From the cell containing the given text, extract its center point as [X, Y] coordinate. 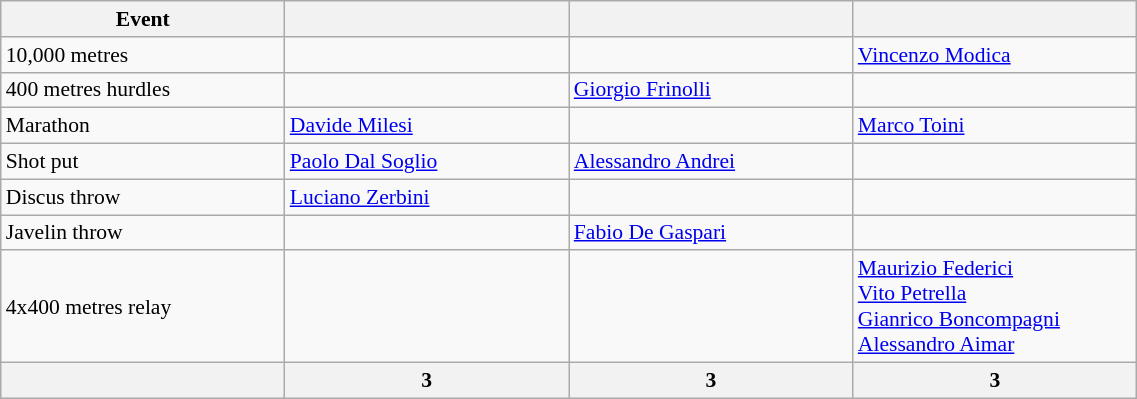
Davide Milesi [427, 126]
Alessandro Andrei [711, 162]
Vincenzo Modica [995, 55]
10,000 metres [143, 55]
Fabio De Gaspari [711, 233]
Maurizio FedericiVito PetrellaGianrico BoncompagniAlessandro Aimar [995, 307]
Event [143, 19]
Discus throw [143, 197]
Luciano Zerbini [427, 197]
4x400 metres relay [143, 307]
Marco Toini [995, 126]
Giorgio Frinolli [711, 90]
Shot put [143, 162]
Paolo Dal Soglio [427, 162]
Marathon [143, 126]
Javelin throw [143, 233]
400 metres hurdles [143, 90]
